Detect which cell encompasses the target text, then output its [X, Y] center coordinate. 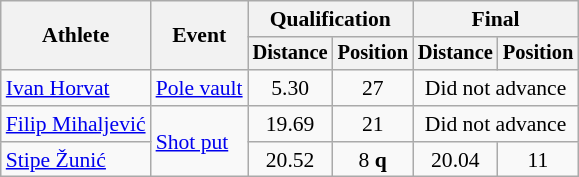
Ivan Horvat [76, 88]
Shot put [200, 142]
Qualification [330, 19]
5.30 [290, 88]
19.69 [290, 124]
27 [373, 88]
21 [373, 124]
Event [200, 36]
Final [496, 19]
Pole vault [200, 88]
Athlete [76, 36]
Filip Mihaljević [76, 124]
